For the text-containing cell, return its midpoint in [X, Y] coordinate format. 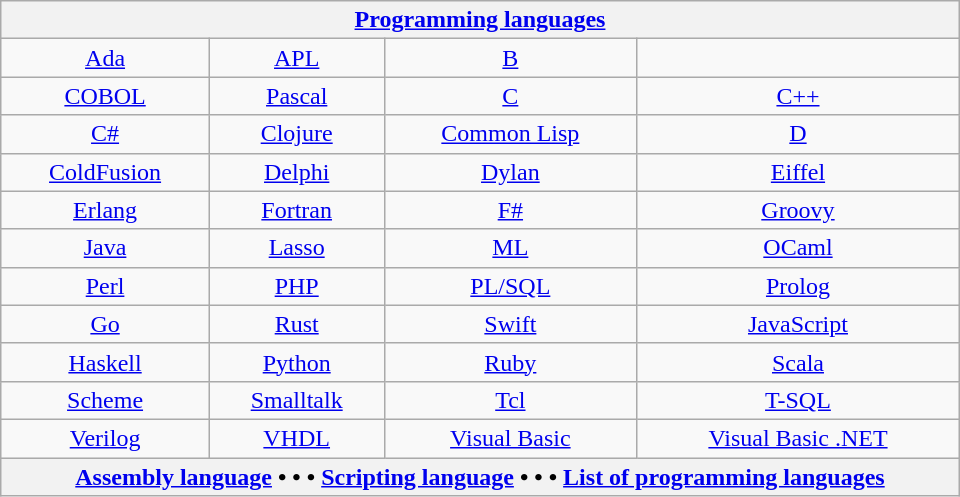
OCaml [798, 248]
C# [106, 134]
Prolog [798, 286]
Ruby [510, 362]
APL [296, 58]
COBOL [106, 96]
Ada [106, 58]
Perl [106, 286]
ML [510, 248]
F# [510, 210]
Scala [798, 362]
ColdFusion [106, 172]
Visual Basic .NET [798, 438]
Programming languages [480, 20]
Smalltalk [296, 400]
Swift [510, 324]
Common Lisp [510, 134]
Python [296, 362]
T-SQL [798, 400]
Assembly language • • • Scripting language • • • List of programming languages [480, 477]
Groovy [798, 210]
Delphi [296, 172]
PHP [296, 286]
Rust [296, 324]
B [510, 58]
D [798, 134]
Verilog [106, 438]
Lasso [296, 248]
Java [106, 248]
Visual Basic [510, 438]
VHDL [296, 438]
Erlang [106, 210]
C++ [798, 96]
Haskell [106, 362]
Go [106, 324]
Tcl [510, 400]
C [510, 96]
Clojure [296, 134]
Eiffel [798, 172]
Fortran [296, 210]
Dylan [510, 172]
Pascal [296, 96]
Scheme [106, 400]
JavaScript [798, 324]
PL/SQL [510, 286]
